Capture the cell that displays the provided text and extract its (x, y) central coordinate. 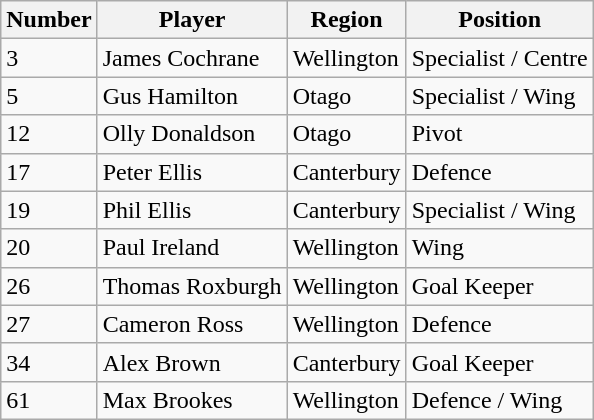
20 (49, 248)
Position (500, 20)
12 (49, 134)
34 (49, 362)
Wing (500, 248)
Olly Donaldson (192, 134)
61 (49, 400)
Thomas Roxburgh (192, 286)
Peter Ellis (192, 172)
Max Brookes (192, 400)
Defence / Wing (500, 400)
James Cochrane (192, 58)
Cameron Ross (192, 324)
3 (49, 58)
Phil Ellis (192, 210)
17 (49, 172)
Pivot (500, 134)
Player (192, 20)
Paul Ireland (192, 248)
27 (49, 324)
Gus Hamilton (192, 96)
5 (49, 96)
Region (346, 20)
26 (49, 286)
Specialist / Centre (500, 58)
19 (49, 210)
Number (49, 20)
Alex Brown (192, 362)
